Return [x, y] of the center of cell containing provided text 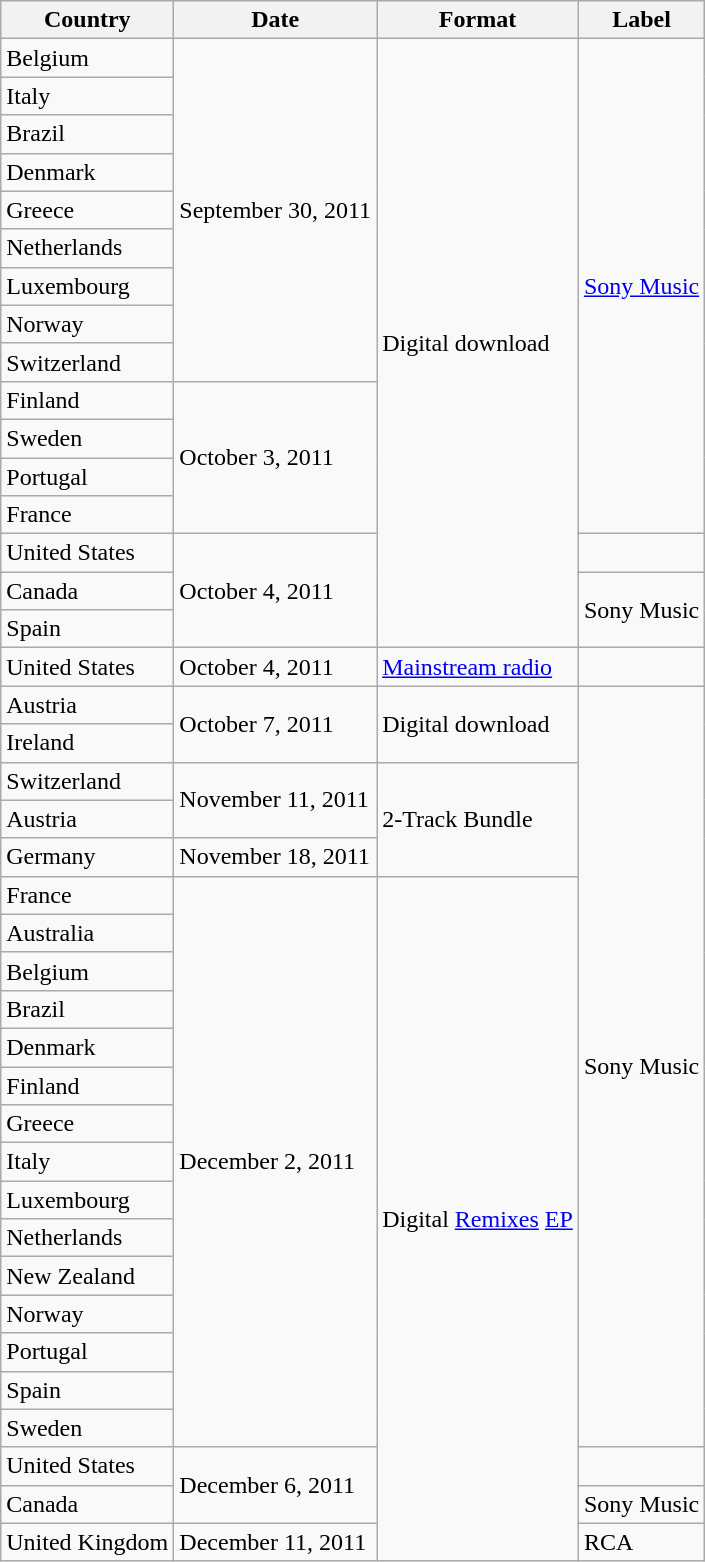
November 18, 2011 [276, 857]
Germany [88, 857]
September 30, 2011 [276, 210]
October 3, 2011 [276, 457]
New Zealand [88, 1276]
October 7, 2011 [276, 724]
Australia [88, 933]
Mainstream radio [478, 667]
Format [478, 20]
Country [88, 20]
Date [276, 20]
December 11, 2011 [276, 1542]
November 11, 2011 [276, 800]
Digital Remixes EP [478, 1218]
United Kingdom [88, 1542]
2-Track Bundle [478, 819]
December 6, 2011 [276, 1485]
Ireland [88, 743]
RCA [641, 1542]
December 2, 2011 [276, 1162]
Label [641, 20]
